Search for the cell housing the specified text and yield its [X, Y] center coordinate. 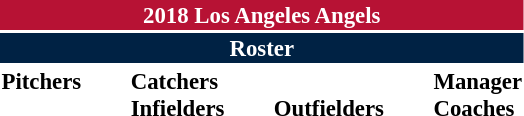
2018 Los Angeles Angels [262, 15]
Roster [262, 48]
